For the text-containing cell, return its midpoint in (x, y) coordinate format. 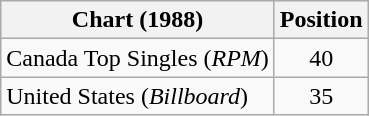
United States (Billboard) (138, 96)
Canada Top Singles (RPM) (138, 58)
Position (321, 20)
40 (321, 58)
Chart (1988) (138, 20)
35 (321, 96)
